Capture the cell that displays the provided text and extract its (X, Y) central coordinate. 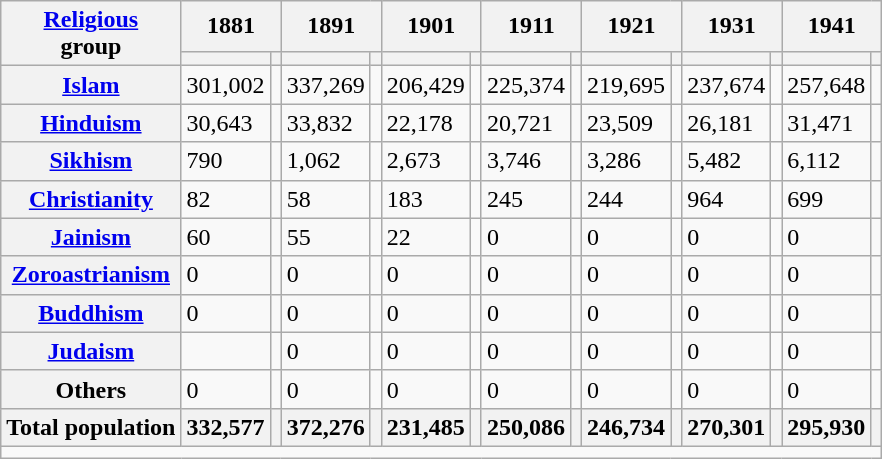
1931 (732, 26)
23,509 (626, 123)
Judaism (91, 351)
5,482 (726, 161)
790 (226, 161)
1881 (231, 26)
250,086 (526, 427)
231,485 (426, 427)
22 (426, 237)
237,674 (726, 85)
3,286 (626, 161)
Sikhism (91, 161)
Christianity (91, 199)
Buddhism (91, 313)
26,181 (726, 123)
206,429 (426, 85)
6,112 (826, 161)
1,062 (326, 161)
337,269 (326, 85)
Religiousgroup (91, 34)
219,695 (626, 85)
332,577 (226, 427)
82 (226, 199)
257,648 (826, 85)
1891 (331, 26)
699 (826, 199)
244 (626, 199)
1911 (531, 26)
1921 (632, 26)
22,178 (426, 123)
Total population (91, 427)
60 (226, 237)
270,301 (726, 427)
20,721 (526, 123)
33,832 (326, 123)
55 (326, 237)
183 (426, 199)
3,746 (526, 161)
245 (526, 199)
225,374 (526, 85)
58 (326, 199)
30,643 (226, 123)
Zoroastrianism (91, 275)
1941 (832, 26)
Hinduism (91, 123)
1901 (431, 26)
295,930 (826, 427)
31,471 (826, 123)
Others (91, 389)
Jainism (91, 237)
Islam (91, 85)
2,673 (426, 161)
246,734 (626, 427)
964 (726, 199)
372,276 (326, 427)
301,002 (226, 85)
